Return the [X, Y] coordinate for the center point of the cell that contains the specified text.  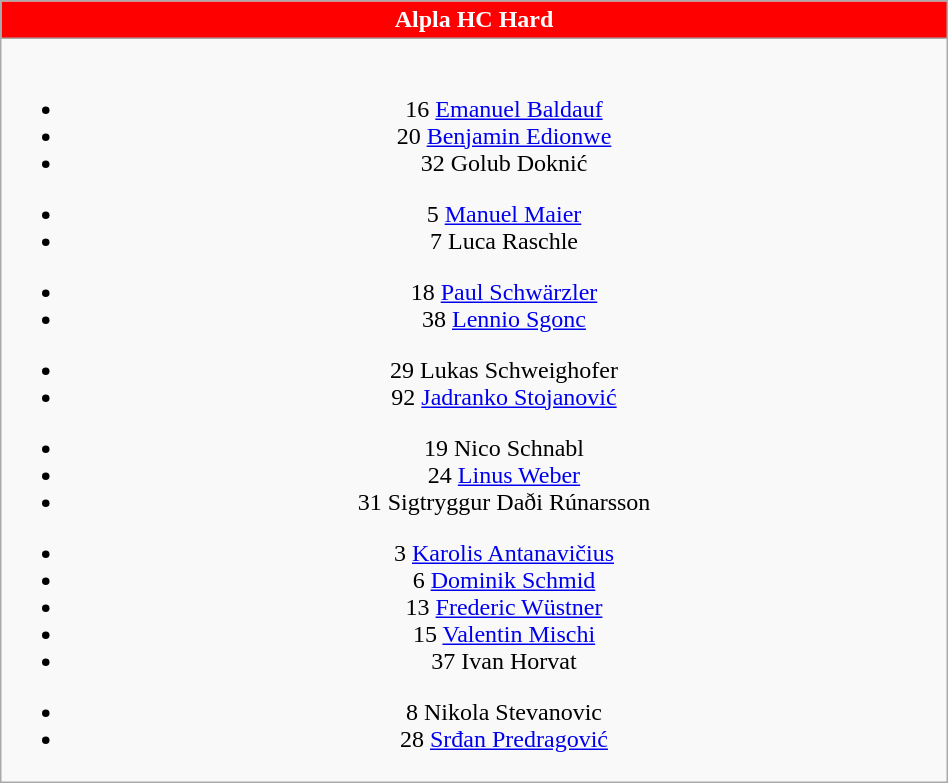
Alpla HC Hard [474, 20]
